For the text-containing cell, return its midpoint in (X, Y) coordinate format. 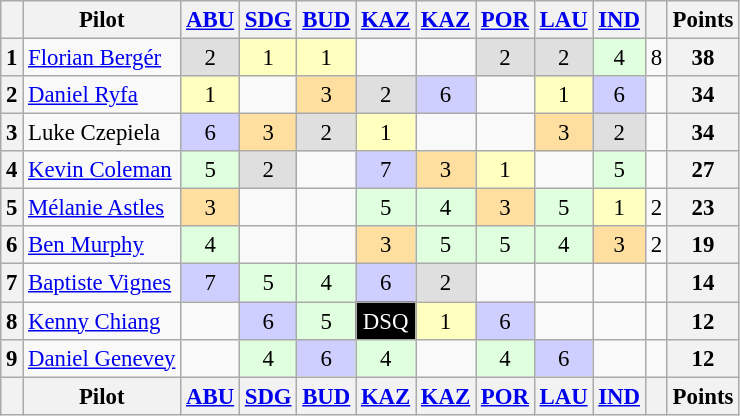
Kenny Chiang (102, 321)
Mélanie Astles (102, 208)
Florian Bergér (102, 58)
Luke Czepiela (102, 133)
Baptiste Vignes (102, 283)
Daniel Ryfa (102, 95)
9 (12, 358)
DSQ (386, 321)
14 (702, 283)
23 (702, 208)
Ben Murphy (102, 245)
Kevin Coleman (102, 170)
19 (702, 245)
Daniel Genevey (102, 358)
38 (702, 58)
27 (702, 170)
